Provide the (x, y) coordinate of the cell's center where the given text is located.  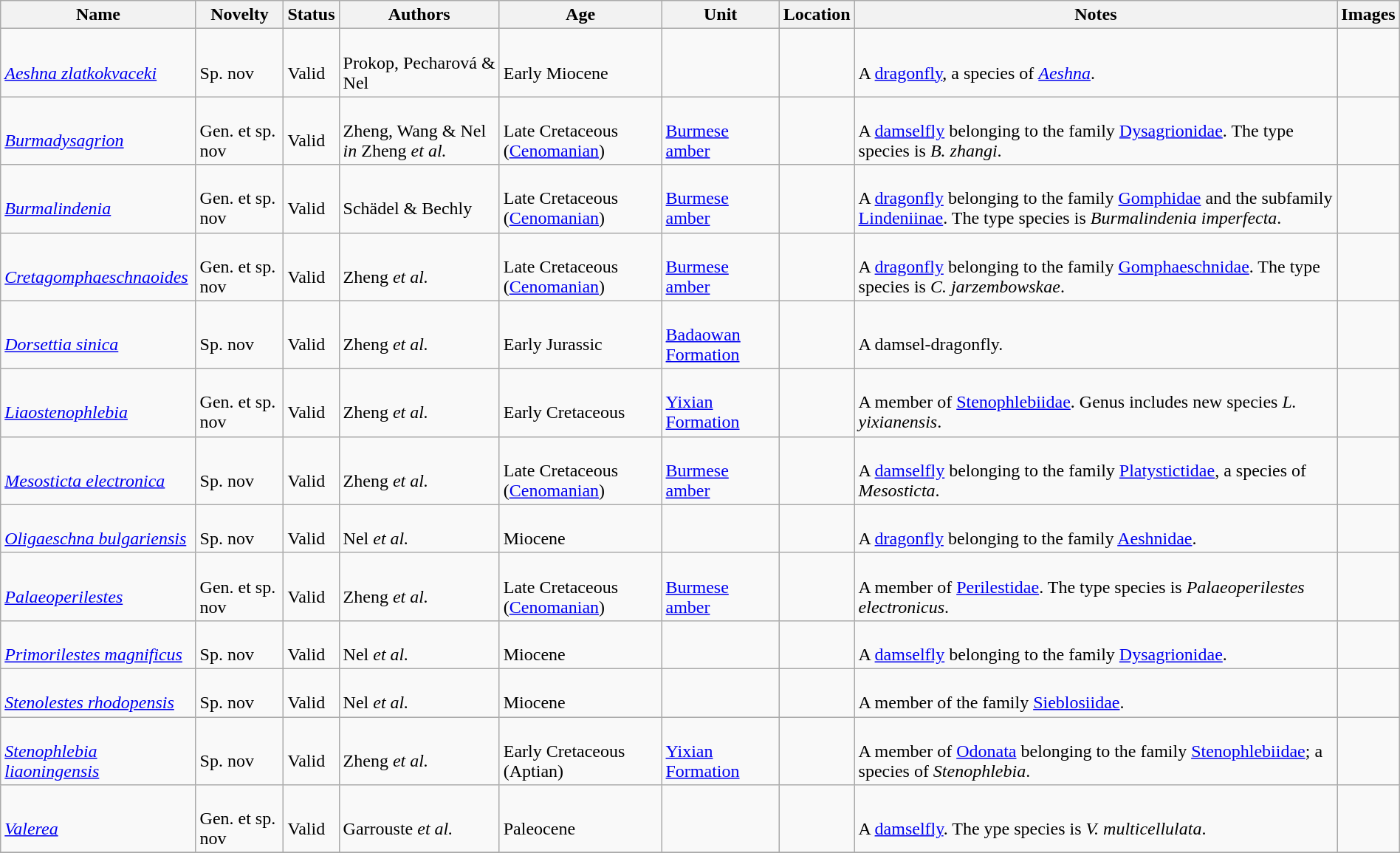
Notes (1096, 15)
Early Cretaceous (580, 402)
Oligaeschna bulgariensis (98, 529)
Early Miocene (580, 63)
Dorsettia sinica (98, 335)
Primorilestes magnificus (98, 644)
A member of Stenophlebiidae. Genus includes new species L. yixianensis. (1096, 402)
Badaowan Formation (721, 335)
Images (1368, 15)
A dragonfly belonging to the family Gomphaeschnidae. The type species is C. jarzembowskae. (1096, 267)
Schädel & Bechly (419, 199)
Name (98, 15)
A damselfly. The ype species is V. multicellulata. (1096, 819)
Valerea (98, 819)
Stenolestes rhodopensis (98, 693)
Garrouste et al. (419, 819)
Early Jurassic (580, 335)
Authors (419, 15)
Early Cretaceous (Aptian) (580, 750)
Novelty (239, 15)
A damselfly belonging to the family Dysagrionidae. The type species is B. zhangi. (1096, 131)
Mesosticta electronica (98, 470)
A member of Perilestidae. The type species is Palaeoperilestes electronicus. (1096, 586)
Age (580, 15)
Burmadysagrion (98, 131)
Cretagomphaeschnaoides (98, 267)
Zheng, Wang & Nel in Zheng et al. (419, 131)
Status (312, 15)
A damselfly belonging to the family Dysagrionidae. (1096, 644)
A dragonfly belonging to the family Gomphidae and the subfamily Lindeniinae. The type species is Burmalindenia imperfecta. (1096, 199)
Aeshna zlatkokvaceki (98, 63)
Stenophlebia liaoningensis (98, 750)
Prokop, Pecharová & Nel (419, 63)
A dragonfly belonging to the family Aeshnidae. (1096, 529)
Unit (721, 15)
A member of the family Sieblosiidae. (1096, 693)
A member of Odonata belonging to the family Stenophlebiidae; a species of Stenophlebia. (1096, 750)
Liaostenophlebia (98, 402)
A damsel-dragonfly. (1096, 335)
Palaeoperilestes (98, 586)
Paleocene (580, 819)
A damselfly belonging to the family Platystictidae, a species of Mesosticta. (1096, 470)
A dragonfly, a species of Aeshna. (1096, 63)
Burmalindenia (98, 199)
Location (817, 15)
